Return the (X, Y) coordinate for the center point of the cell that contains the specified text.  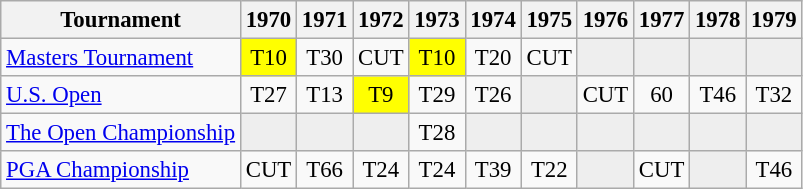
1971 (325, 20)
1975 (549, 20)
T29 (437, 95)
1974 (493, 20)
T32 (774, 95)
1973 (437, 20)
PGA Championship (121, 170)
1977 (661, 20)
T22 (549, 170)
T39 (493, 170)
The Open Championship (121, 133)
1978 (718, 20)
60 (661, 95)
T28 (437, 133)
T9 (381, 95)
T20 (493, 58)
T30 (325, 58)
1970 (268, 20)
1979 (774, 20)
T13 (325, 95)
T27 (268, 95)
U.S. Open (121, 95)
Tournament (121, 20)
Masters Tournament (121, 58)
T26 (493, 95)
1972 (381, 20)
T66 (325, 170)
1976 (605, 20)
